Return the (x, y) coordinate for the center point of the cell that contains the specified text.  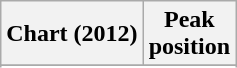
Chart (2012) (72, 34)
Peakposition (189, 34)
